From the cell containing the given text, extract its center point as [X, Y] coordinate. 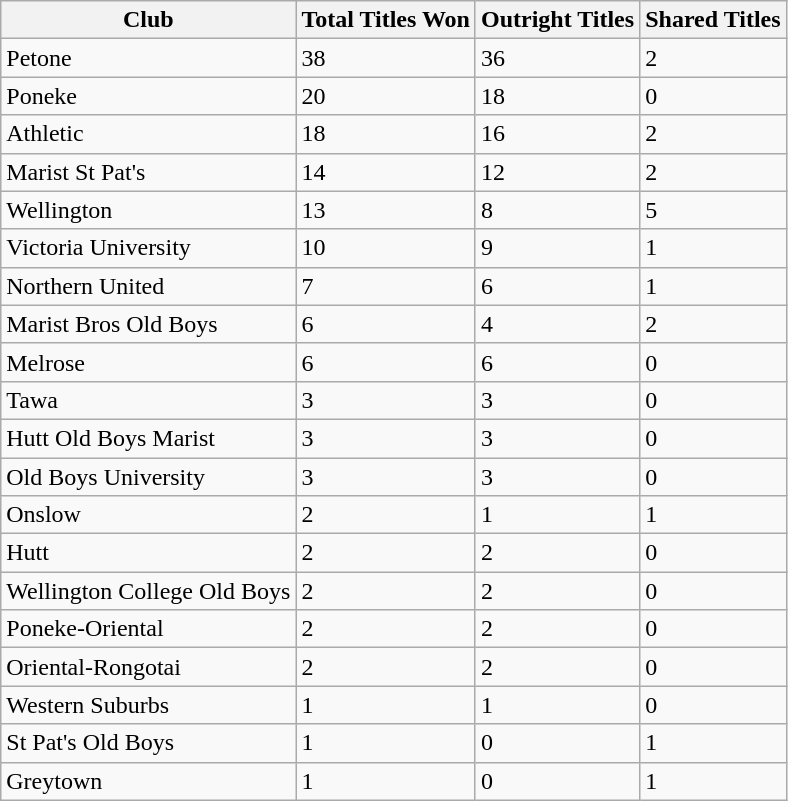
Hutt [148, 553]
Oriental-Rongotai [148, 667]
Total Titles Won [386, 20]
13 [386, 210]
Onslow [148, 515]
Poneke [148, 96]
St Pat's Old Boys [148, 743]
Western Suburbs [148, 705]
Wellington College Old Boys [148, 591]
Melrose [148, 362]
Tawa [148, 400]
Wellington [148, 210]
16 [557, 134]
Marist St Pat's [148, 172]
Poneke-Oriental [148, 629]
9 [557, 248]
Shared Titles [713, 20]
36 [557, 58]
38 [386, 58]
10 [386, 248]
7 [386, 286]
5 [713, 210]
4 [557, 324]
Club [148, 20]
Old Boys University [148, 477]
12 [557, 172]
Petone [148, 58]
Victoria University [148, 248]
Outright Titles [557, 20]
Marist Bros Old Boys [148, 324]
Hutt Old Boys Marist [148, 438]
14 [386, 172]
8 [557, 210]
Greytown [148, 781]
20 [386, 96]
Northern United [148, 286]
Athletic [148, 134]
